Extract the (x, y) coordinate from the center of the cell holding the provided text.  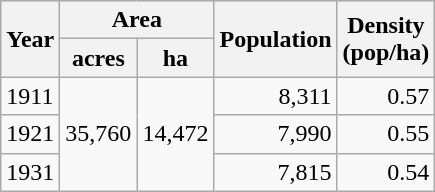
8,311 (276, 96)
Area (137, 20)
Density(pop/ha) (386, 39)
1931 (30, 172)
0.57 (386, 96)
0.55 (386, 134)
acres (98, 58)
35,760 (98, 134)
7,815 (276, 172)
14,472 (176, 134)
0.54 (386, 172)
7,990 (276, 134)
Year (30, 39)
1911 (30, 96)
Population (276, 39)
1921 (30, 134)
ha (176, 58)
